From the cell containing the given text, extract its center point as [X, Y] coordinate. 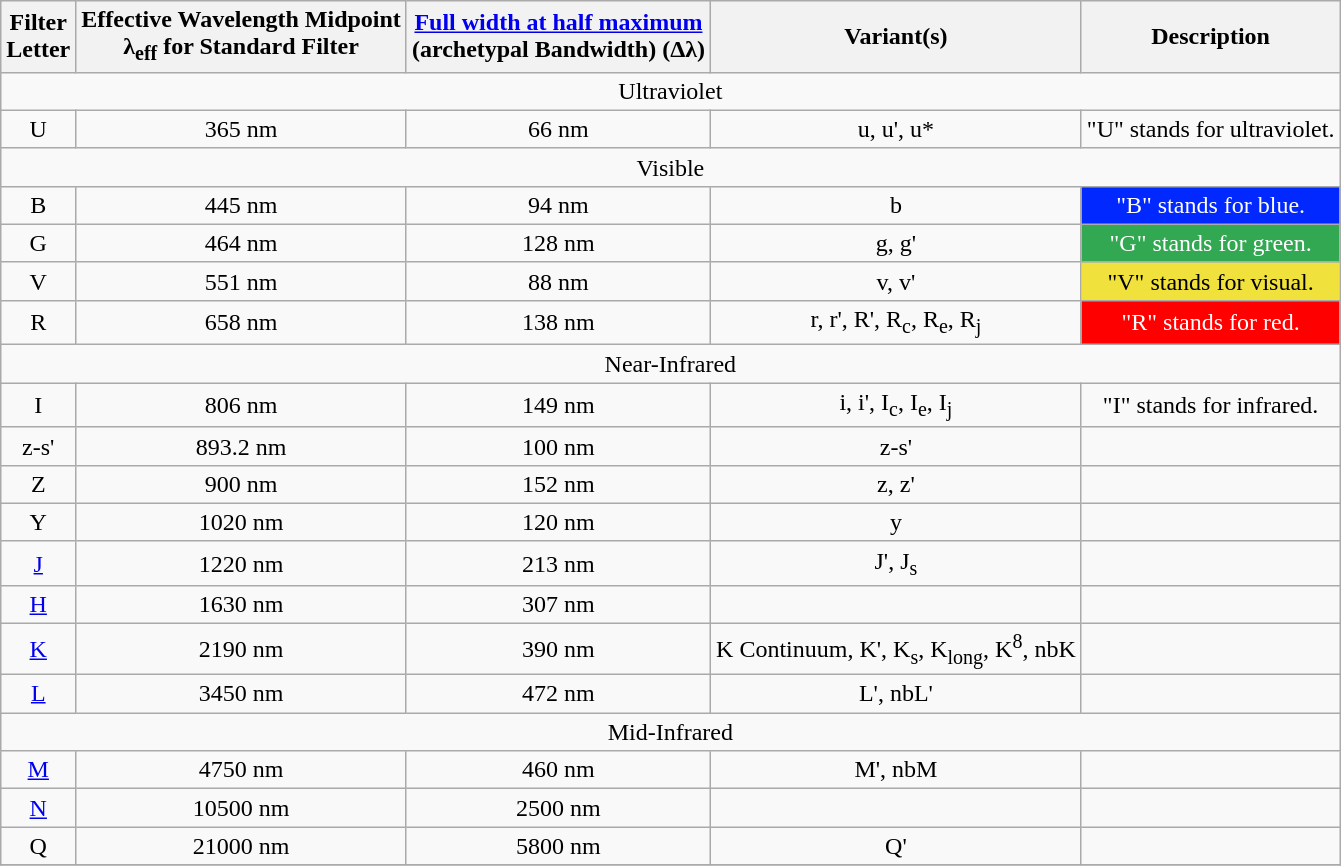
K [38, 650]
460 nm [558, 770]
"U" stands for ultraviolet. [1210, 129]
H [38, 605]
Variant(s) [896, 36]
5800 nm [558, 846]
128 nm [558, 243]
R [38, 322]
658 nm [242, 322]
551 nm [242, 281]
L [38, 694]
88 nm [558, 281]
I [38, 405]
464 nm [242, 243]
365 nm [242, 129]
120 nm [558, 522]
138 nm [558, 322]
149 nm [558, 405]
u, u', u* [896, 129]
900 nm [242, 484]
N [38, 808]
2190 nm [242, 650]
Z [38, 484]
g, g' [896, 243]
r, r', R', Rc, Re, Rj [896, 322]
y [896, 522]
Visible [670, 167]
94 nm [558, 205]
G [38, 243]
b [896, 205]
Effective Wavelength Midpointλeff for Standard Filter [242, 36]
Ultraviolet [670, 91]
2500 nm [558, 808]
806 nm [242, 405]
M [38, 770]
472 nm [558, 694]
21000 nm [242, 846]
J', Js [896, 563]
1630 nm [242, 605]
4750 nm [242, 770]
152 nm [558, 484]
893.2 nm [242, 446]
B [38, 205]
3450 nm [242, 694]
"R" stands for red. [1210, 322]
FilterLetter [38, 36]
"B" stands for blue. [1210, 205]
1220 nm [242, 563]
Near-Infrared [670, 364]
Q [38, 846]
i, i', Ic, Ie, Ij [896, 405]
Full width at half maximum (archetypal Bandwidth) (Δλ) [558, 36]
K Continuum, K', Ks, Klong, K8, nbK [896, 650]
10500 nm [242, 808]
"I" stands for infrared. [1210, 405]
307 nm [558, 605]
U [38, 129]
445 nm [242, 205]
Q' [896, 846]
v, v' [896, 281]
V [38, 281]
L', nbL' [896, 694]
1020 nm [242, 522]
100 nm [558, 446]
66 nm [558, 129]
J [38, 563]
Mid-Infrared [670, 732]
Y [38, 522]
Description [1210, 36]
z, z' [896, 484]
"G" stands for green. [1210, 243]
213 nm [558, 563]
"V" stands for visual. [1210, 281]
M', nbM [896, 770]
390 nm [558, 650]
